Search for the cell housing the specified text and yield its (x, y) center coordinate. 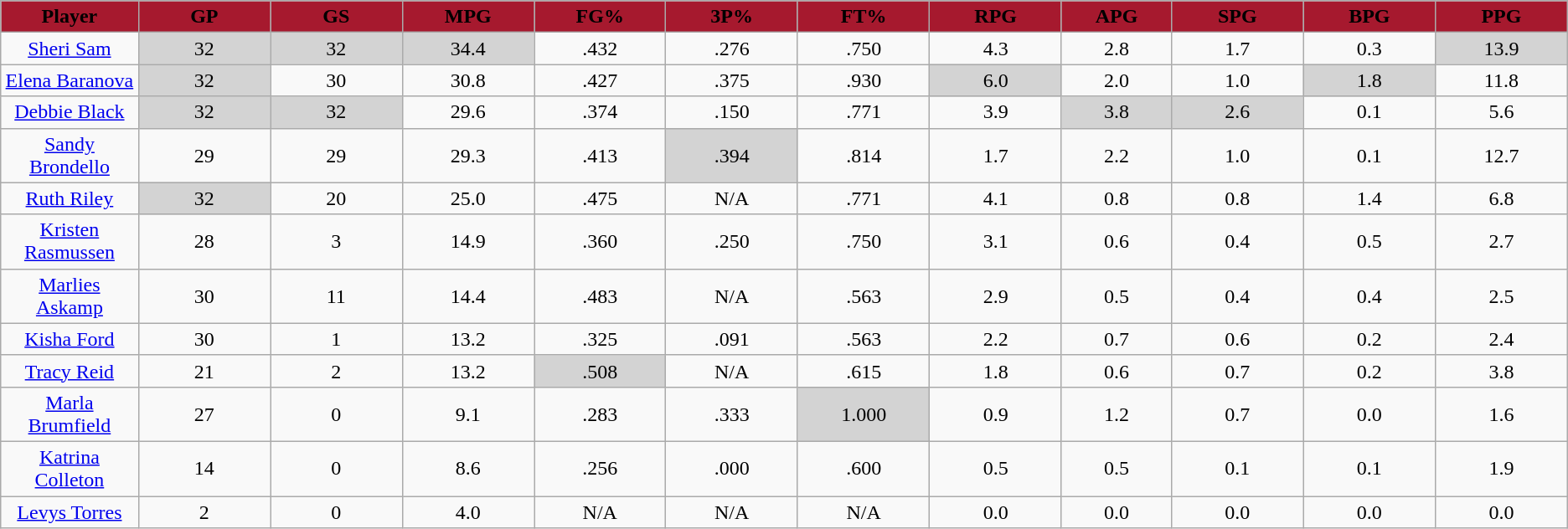
20 (337, 198)
Levys Torres (70, 511)
5.6 (1502, 112)
.615 (863, 371)
3.1 (995, 241)
.394 (732, 156)
.413 (600, 156)
0.9 (995, 413)
28 (204, 241)
1.000 (863, 413)
Kisha Ford (70, 339)
2.5 (1502, 296)
Kristen Rasmussen (70, 241)
Sheri Sam (70, 49)
3.9 (995, 112)
.000 (732, 469)
2.7 (1502, 241)
Ruth Riley (70, 198)
14.9 (467, 241)
FT% (863, 17)
.333 (732, 413)
Marlies Askamp (70, 296)
.091 (732, 339)
9.1 (467, 413)
13.9 (1502, 49)
6.8 (1502, 198)
.483 (600, 296)
Player (70, 17)
GS (337, 17)
11.8 (1502, 80)
.360 (600, 241)
6.0 (995, 80)
2.4 (1502, 339)
3P% (732, 17)
3 (337, 241)
.374 (600, 112)
.250 (732, 241)
.600 (863, 469)
1.2 (1116, 413)
RPG (995, 17)
.427 (600, 80)
0.3 (1369, 49)
11 (337, 296)
FG% (600, 17)
2.9 (995, 296)
.375 (732, 80)
1.6 (1502, 413)
8.6 (467, 469)
4.0 (467, 511)
BPG (1369, 17)
.276 (732, 49)
1.4 (1369, 198)
1 (337, 339)
Tracy Reid (70, 371)
GP (204, 17)
2.0 (1116, 80)
25.0 (467, 198)
2.6 (1238, 112)
12.7 (1502, 156)
14.4 (467, 296)
Marla Brumfield (70, 413)
4.1 (995, 198)
.256 (600, 469)
14 (204, 469)
34.4 (467, 49)
29.6 (467, 112)
30.8 (467, 80)
Debbie Black (70, 112)
.930 (863, 80)
27 (204, 413)
29.3 (467, 156)
1.9 (1502, 469)
MPG (467, 17)
.432 (600, 49)
SPG (1238, 17)
.475 (600, 198)
4.3 (995, 49)
PPG (1502, 17)
Elena Baranova (70, 80)
APG (1116, 17)
.150 (732, 112)
Katrina Colleton (70, 469)
.814 (863, 156)
Sandy Brondello (70, 156)
.325 (600, 339)
.283 (600, 413)
21 (204, 371)
2.8 (1116, 49)
.508 (600, 371)
